Capture the cell that displays the provided text and extract its (X, Y) central coordinate. 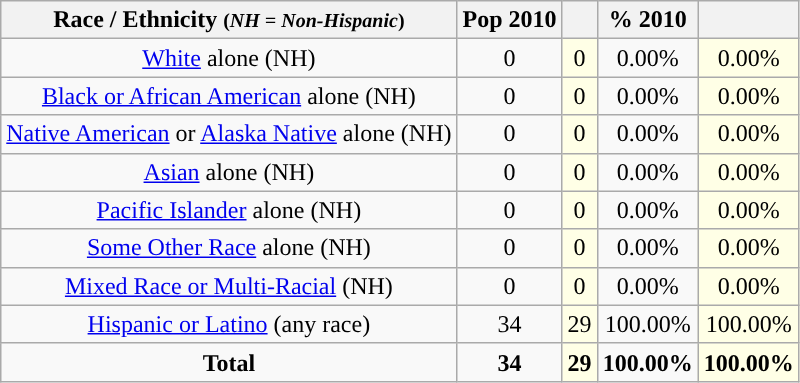
Hispanic or Latino (any race) (229, 324)
Pacific Islander alone (NH) (229, 210)
Pop 2010 (510, 20)
Asian alone (NH) (229, 172)
Mixed Race or Multi-Racial (NH) (229, 286)
% 2010 (648, 20)
Total (229, 362)
Native American or Alaska Native alone (NH) (229, 134)
Black or African American alone (NH) (229, 96)
Race / Ethnicity (NH = Non-Hispanic) (229, 20)
White alone (NH) (229, 58)
Some Other Race alone (NH) (229, 248)
